Pinpoint the cell where the given text exists, returning its [X, Y] midpoint coordinate. 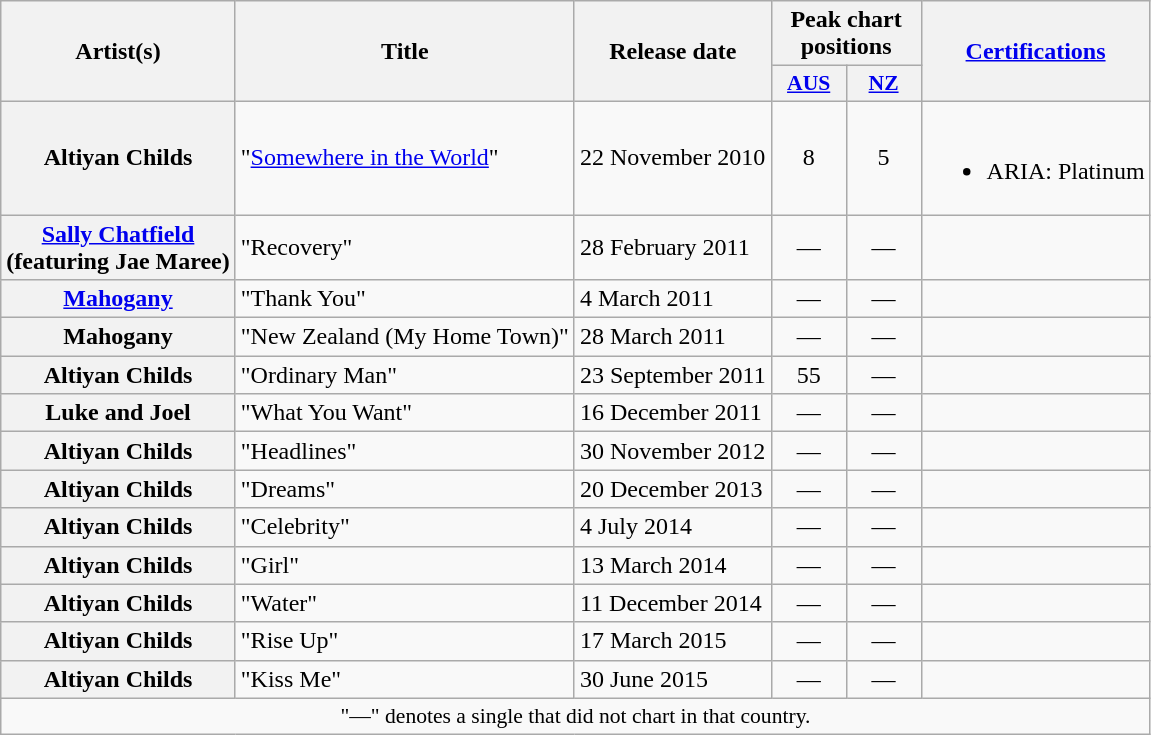
"Celebrity" [404, 527]
"Headlines" [404, 451]
11 December 2014 [672, 603]
AUS [808, 84]
NZ [884, 84]
30 November 2012 [672, 451]
4 July 2014 [672, 527]
"Somewhere in the World" [404, 158]
Release date [672, 52]
13 March 2014 [672, 565]
30 June 2015 [672, 679]
"Thank You" [404, 299]
28 March 2011 [672, 337]
Title [404, 52]
17 March 2015 [672, 641]
Sally Chatfield(featuring Jae Maree) [118, 246]
22 November 2010 [672, 158]
"—" denotes a single that did not chart in that country. [576, 716]
Peak chart positions [846, 34]
ARIA: Platinum [1036, 158]
Artist(s) [118, 52]
"Water" [404, 603]
20 December 2013 [672, 489]
55 [808, 375]
4 March 2011 [672, 299]
8 [808, 158]
23 September 2011 [672, 375]
"Dreams" [404, 489]
"What You Want" [404, 413]
"New Zealand (My Home Town)" [404, 337]
"Recovery" [404, 246]
5 [884, 158]
"Ordinary Man" [404, 375]
Luke and Joel [118, 413]
"Kiss Me" [404, 679]
16 December 2011 [672, 413]
28 February 2011 [672, 246]
"Rise Up" [404, 641]
"Girl" [404, 565]
Certifications [1036, 52]
